Find where the given text appears and provide that cell's center as (X, Y) coordinate. 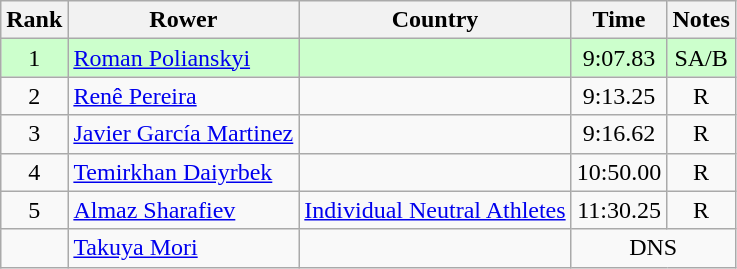
Almaz Sharafiev (184, 210)
Country (435, 20)
3 (34, 134)
Roman Polianskyi (184, 58)
2 (34, 96)
Renê Pereira (184, 96)
1 (34, 58)
Rank (34, 20)
Time (619, 20)
Temirkhan Daiyrbek (184, 172)
5 (34, 210)
Individual Neutral Athletes (435, 210)
DNS (653, 248)
Rower (184, 20)
SA/B (701, 58)
9:13.25 (619, 96)
9:07.83 (619, 58)
Javier García Martinez (184, 134)
11:30.25 (619, 210)
4 (34, 172)
Takuya Mori (184, 248)
10:50.00 (619, 172)
9:16.62 (619, 134)
Notes (701, 20)
